Scan for the cell matching the given text and deliver its (x, y) coordinate at center. 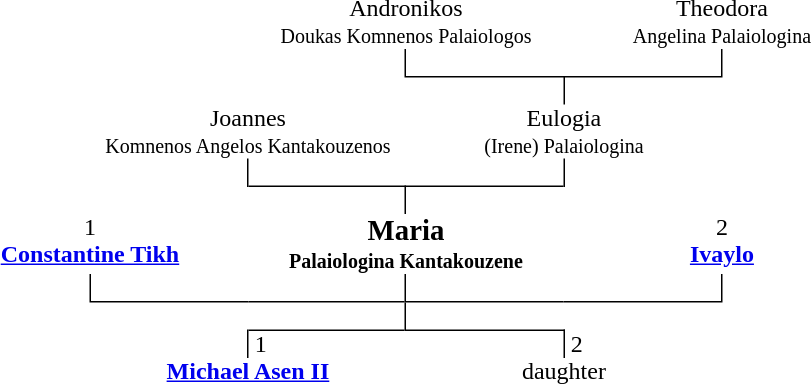
Eulogia(Irene) Palaiologina (564, 131)
MariaPalaiologina Kantakouzene (406, 244)
1 (406, 344)
JoannesKomnenos Angelos Kantakouzenos (248, 131)
